Detect which cell encompasses the target text, then output its (X, Y) center coordinate. 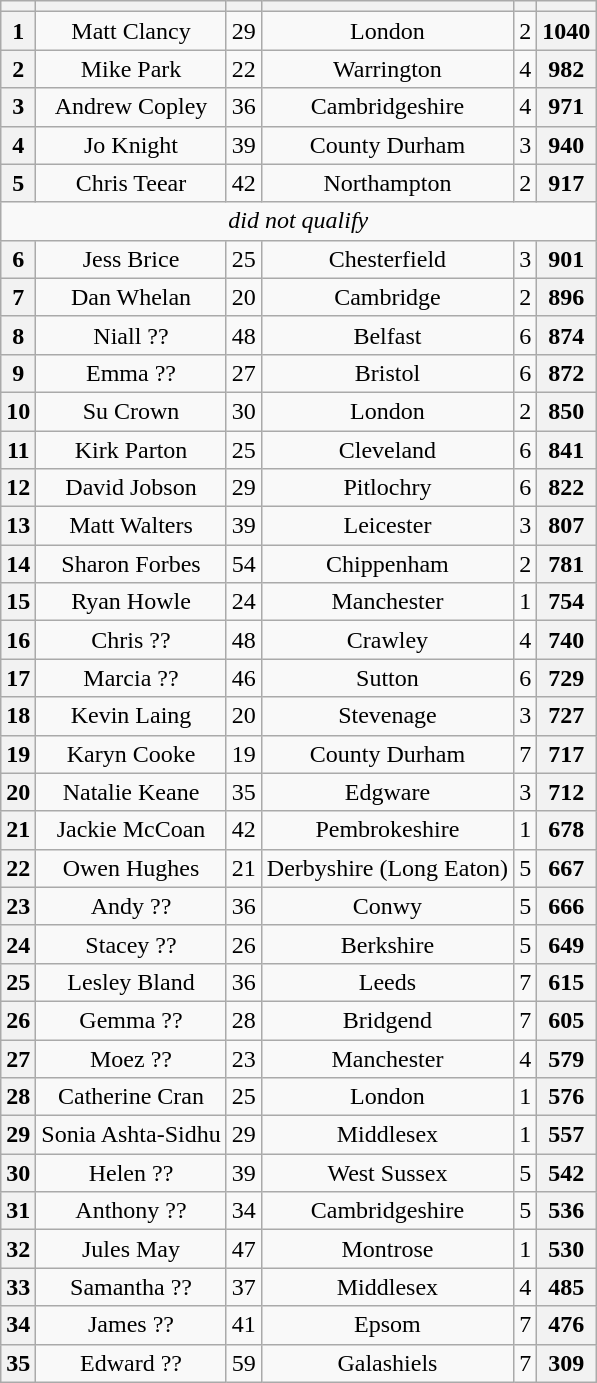
Matt Walters (131, 526)
Jo Knight (131, 145)
Edward ?? (131, 1363)
Conwy (387, 906)
11 (18, 449)
Ryan Howle (131, 602)
Cleveland (387, 449)
did not qualify (298, 221)
Chippenham (387, 564)
Galashiels (387, 1363)
Andy ?? (131, 906)
615 (566, 982)
Catherine Cran (131, 1097)
West Sussex (387, 1173)
Lesley Bland (131, 982)
917 (566, 183)
Kirk Parton (131, 449)
1040 (566, 31)
Emma ?? (131, 373)
Mike Park (131, 69)
605 (566, 1020)
Leeds (387, 982)
940 (566, 145)
Sonia Ashta-Sidhu (131, 1135)
Chesterfield (387, 259)
Berkshire (387, 944)
9 (18, 373)
Helen ?? (131, 1173)
901 (566, 259)
Crawley (387, 640)
Chris ?? (131, 640)
576 (566, 1097)
678 (566, 830)
874 (566, 335)
536 (566, 1211)
Jules May (131, 1249)
13 (18, 526)
Kevin Laing (131, 716)
666 (566, 906)
Jess Brice (131, 259)
530 (566, 1249)
727 (566, 716)
Natalie Keane (131, 792)
Bristol (387, 373)
579 (566, 1059)
754 (566, 602)
Derbyshire (Long Eaton) (387, 868)
James ?? (131, 1325)
54 (244, 564)
18 (18, 716)
37 (244, 1287)
Niall ?? (131, 335)
31 (18, 1211)
Matt Clancy (131, 31)
Stevenage (387, 716)
16 (18, 640)
729 (566, 678)
59 (244, 1363)
Pitlochry (387, 488)
33 (18, 1287)
485 (566, 1287)
14 (18, 564)
Marcia ?? (131, 678)
Samantha ?? (131, 1287)
David Jobson (131, 488)
717 (566, 754)
12 (18, 488)
Edgware (387, 792)
Epsom (387, 1325)
Belfast (387, 335)
Stacey ?? (131, 944)
557 (566, 1135)
Anthony ?? (131, 1211)
47 (244, 1249)
Owen Hughes (131, 868)
8 (18, 335)
Northampton (387, 183)
Cambridge (387, 297)
542 (566, 1173)
Moez ?? (131, 1059)
10 (18, 411)
Bridgend (387, 1020)
Karyn Cooke (131, 754)
Sharon Forbes (131, 564)
649 (566, 944)
850 (566, 411)
32 (18, 1249)
971 (566, 107)
41 (244, 1325)
15 (18, 602)
309 (566, 1363)
Leicester (387, 526)
Pembrokeshire (387, 830)
Su Crown (131, 411)
46 (244, 678)
822 (566, 488)
Dan Whelan (131, 297)
Jackie McCoan (131, 830)
982 (566, 69)
667 (566, 868)
Andrew Copley (131, 107)
712 (566, 792)
Sutton (387, 678)
841 (566, 449)
17 (18, 678)
896 (566, 297)
Warrington (387, 69)
476 (566, 1325)
740 (566, 640)
781 (566, 564)
807 (566, 526)
872 (566, 373)
Chris Teear (131, 183)
Gemma ?? (131, 1020)
Montrose (387, 1249)
